From the cell containing the given text, extract its center point as [X, Y] coordinate. 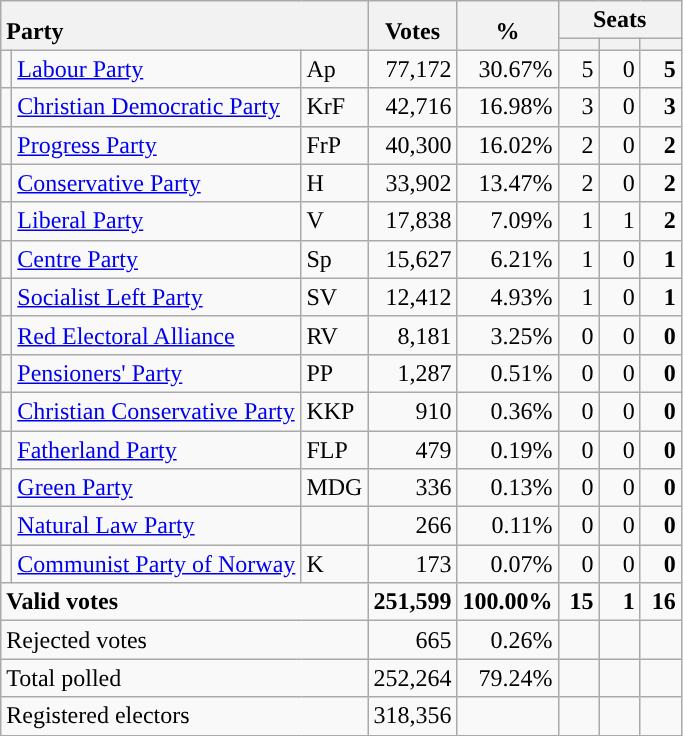
Green Party [156, 488]
0.19% [508, 449]
Pensioners' Party [156, 373]
Progress Party [156, 145]
17,838 [412, 221]
Liberal Party [156, 221]
MDG [334, 488]
0.26% [508, 640]
7.09% [508, 221]
Labour Party [156, 69]
0.07% [508, 564]
Total polled [184, 678]
4.93% [508, 297]
13.47% [508, 183]
336 [412, 488]
PP [334, 373]
12,412 [412, 297]
318,356 [412, 716]
Christian Conservative Party [156, 411]
Conservative Party [156, 183]
42,716 [412, 107]
Fatherland Party [156, 449]
Ap [334, 69]
KrF [334, 107]
479 [412, 449]
V [334, 221]
266 [412, 526]
0.36% [508, 411]
0.13% [508, 488]
910 [412, 411]
30.67% [508, 69]
251,599 [412, 602]
Communist Party of Norway [156, 564]
0.51% [508, 373]
Rejected votes [184, 640]
Natural Law Party [156, 526]
40,300 [412, 145]
Red Electoral Alliance [156, 335]
16 [660, 602]
15,627 [412, 259]
252,264 [412, 678]
79.24% [508, 678]
33,902 [412, 183]
15 [578, 602]
16.02% [508, 145]
Socialist Left Party [156, 297]
Party [184, 26]
H [334, 183]
16.98% [508, 107]
0.11% [508, 526]
FLP [334, 449]
Valid votes [184, 602]
Registered electors [184, 716]
6.21% [508, 259]
Centre Party [156, 259]
100.00% [508, 602]
Seats [620, 20]
Votes [412, 26]
665 [412, 640]
Christian Democratic Party [156, 107]
3.25% [508, 335]
K [334, 564]
77,172 [412, 69]
173 [412, 564]
SV [334, 297]
KKP [334, 411]
RV [334, 335]
FrP [334, 145]
Sp [334, 259]
% [508, 26]
8,181 [412, 335]
1,287 [412, 373]
